Return the [X, Y] coordinate for the center point of the cell that contains the specified text.  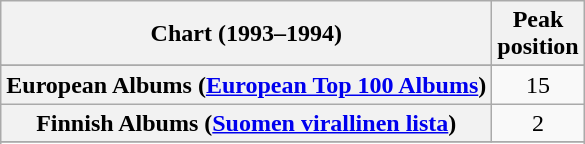
Finnish Albums (Suomen virallinen lista) [246, 123]
2 [538, 123]
European Albums (European Top 100 Albums) [246, 85]
Chart (1993–1994) [246, 34]
15 [538, 85]
Peakposition [538, 34]
